Provide the [x, y] coordinate of the cell's center where the given text is located.  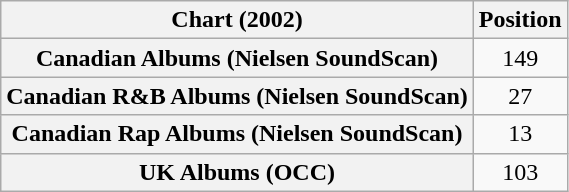
149 [520, 58]
Position [520, 20]
Canadian R&B Albums (Nielsen SoundScan) [238, 96]
27 [520, 96]
13 [520, 134]
Chart (2002) [238, 20]
103 [520, 172]
Canadian Rap Albums (Nielsen SoundScan) [238, 134]
Canadian Albums (Nielsen SoundScan) [238, 58]
UK Albums (OCC) [238, 172]
